From the cell containing the given text, extract its center point as (X, Y) coordinate. 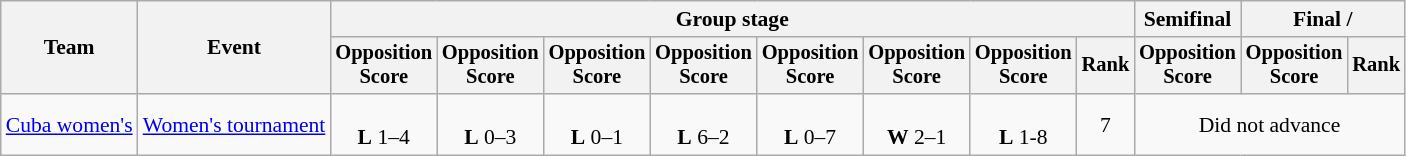
Event (234, 48)
L 0–7 (810, 124)
L 0–1 (598, 124)
Women's tournament (234, 124)
Group stage (732, 19)
L 1-8 (1024, 124)
Did not advance (1270, 124)
L 0–3 (490, 124)
7 (1106, 124)
L 6–2 (704, 124)
W 2–1 (916, 124)
Semifinal (1188, 19)
Cuba women's (70, 124)
Final / (1323, 19)
Team (70, 48)
L 1–4 (384, 124)
